Find where the given text appears and provide that cell's center as [x, y] coordinate. 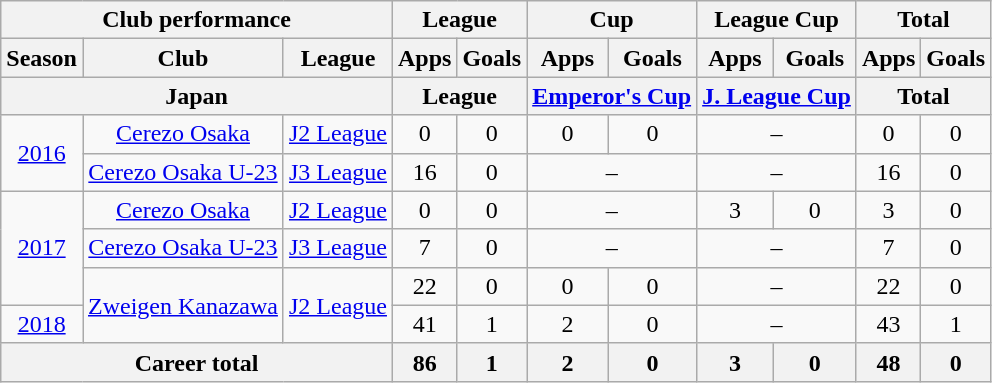
Career total [197, 362]
2018 [42, 324]
Emperor's Cup [612, 96]
Zweigen Kanazawa [182, 305]
2016 [42, 153]
Japan [197, 96]
J. League Cup [777, 96]
Club [182, 58]
41 [424, 324]
League Cup [777, 20]
Season [42, 58]
86 [424, 362]
Club performance [197, 20]
Cup [612, 20]
43 [888, 324]
2017 [42, 248]
48 [888, 362]
